Output the (x, y) coordinate of the center of the cell containing the given text.  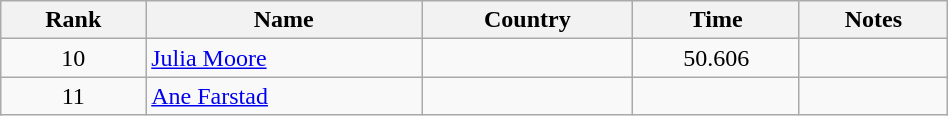
Name (284, 20)
Country (528, 20)
11 (74, 96)
50.606 (716, 58)
Rank (74, 20)
10 (74, 58)
Notes (873, 20)
Time (716, 20)
Ane Farstad (284, 96)
Julia Moore (284, 58)
